Pinpoint the cell where the given text exists, returning its [X, Y] midpoint coordinate. 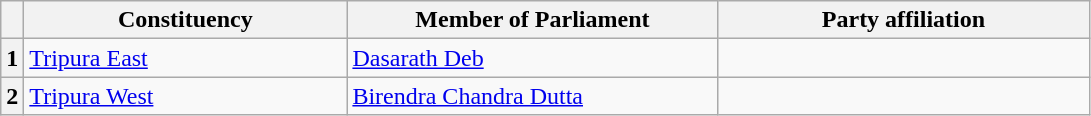
Tripura West [186, 96]
1 [12, 58]
Dasarath Deb [532, 58]
Member of Parliament [532, 20]
Party affiliation [904, 20]
Tripura East [186, 58]
Constituency [186, 20]
2 [12, 96]
Birendra Chandra Dutta [532, 96]
